Find where the given text appears and provide that cell's center as (X, Y) coordinate. 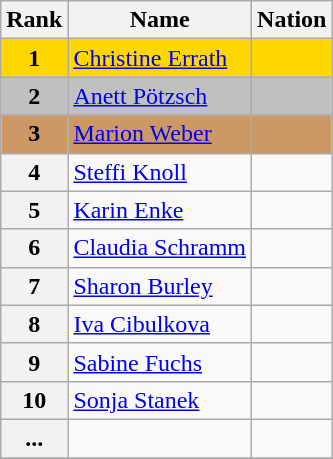
4 (34, 172)
9 (34, 362)
3 (34, 134)
8 (34, 324)
6 (34, 248)
Nation (292, 20)
7 (34, 286)
Claudia Schramm (160, 248)
Name (160, 20)
5 (34, 210)
1 (34, 58)
Christine Errath (160, 58)
2 (34, 96)
Sharon Burley (160, 286)
Steffi Knoll (160, 172)
Sabine Fuchs (160, 362)
... (34, 438)
Iva Cibulkova (160, 324)
Anett Pötzsch (160, 96)
10 (34, 400)
Rank (34, 20)
Karin Enke (160, 210)
Sonja Stanek (160, 400)
Marion Weber (160, 134)
